For the text-containing cell, return its midpoint in (X, Y) coordinate format. 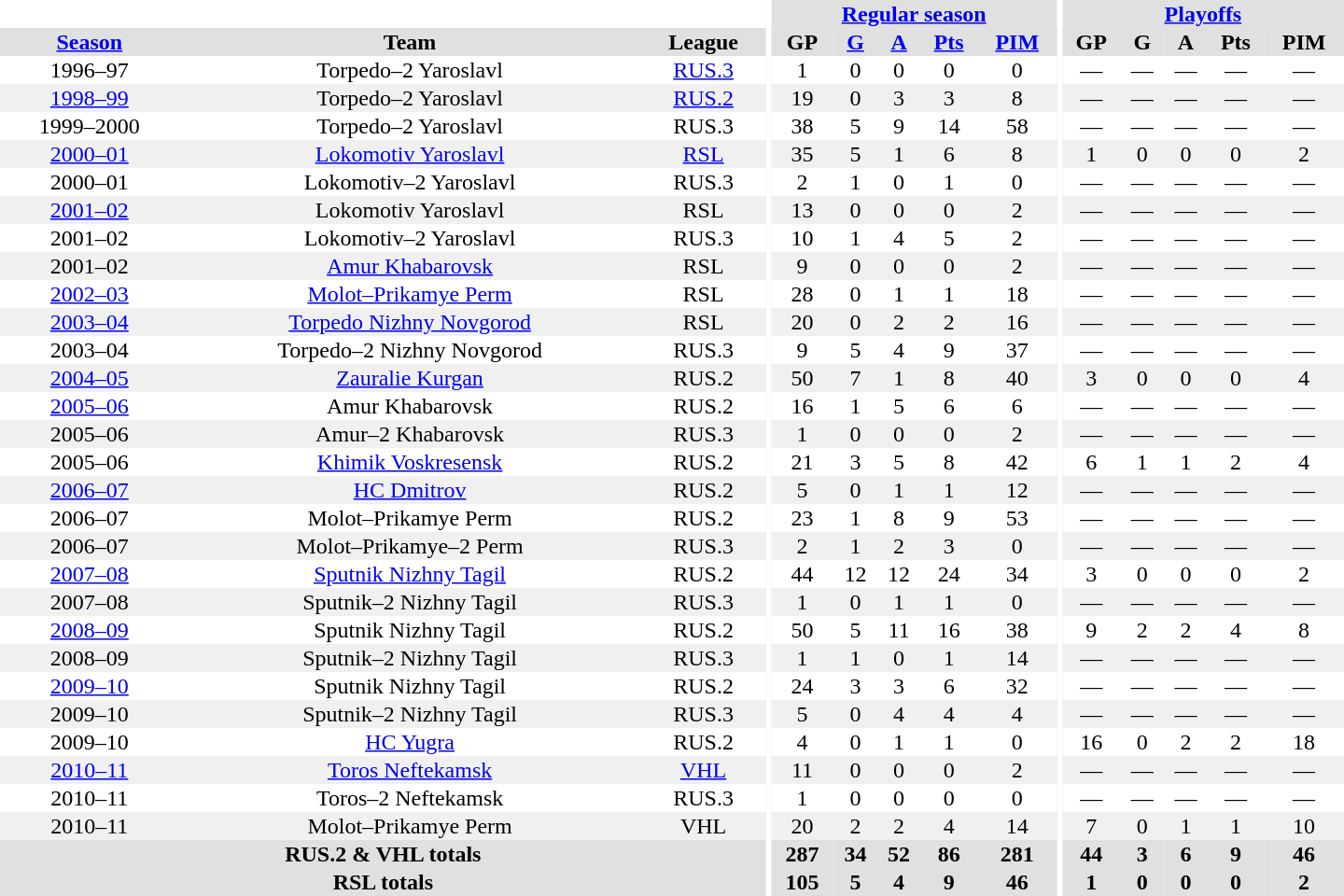
1999–2000 (90, 126)
35 (803, 154)
58 (1017, 126)
40 (1017, 378)
53 (1017, 518)
HC Dmitrov (411, 490)
287 (803, 854)
23 (803, 518)
86 (948, 854)
Molot–Prikamye–2 Perm (411, 546)
2002–03 (90, 294)
Regular season (915, 14)
Torpedo Nizhny Novgorod (411, 322)
1998–99 (90, 98)
Toros–2 Neftekamsk (411, 798)
1996–97 (90, 70)
Amur–2 Khabarovsk (411, 434)
281 (1017, 854)
105 (803, 882)
Season (90, 42)
Team (411, 42)
37 (1017, 350)
52 (900, 854)
Torpedo–2 Nizhny Novgorod (411, 350)
Zauralie Kurgan (411, 378)
2004–05 (90, 378)
Toros Neftekamsk (411, 770)
RUS.2 & VHL totals (383, 854)
28 (803, 294)
13 (803, 210)
21 (803, 462)
HC Yugra (411, 742)
32 (1017, 686)
Khimik Voskresensk (411, 462)
Playoffs (1203, 14)
League (704, 42)
19 (803, 98)
42 (1017, 462)
RSL totals (383, 882)
